From the cell containing the given text, extract its center point as [X, Y] coordinate. 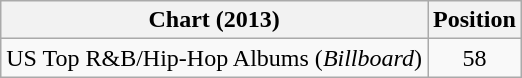
Chart (2013) [214, 20]
Position [475, 20]
US Top R&B/Hip-Hop Albums (Billboard) [214, 58]
58 [475, 58]
